Scan for the cell matching the given text and deliver its (x, y) coordinate at center. 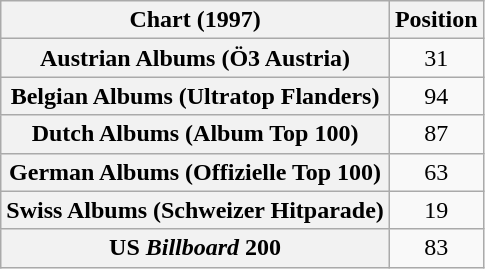
Position (436, 20)
87 (436, 134)
Belgian Albums (Ultratop Flanders) (196, 96)
83 (436, 248)
US Billboard 200 (196, 248)
German Albums (Offizielle Top 100) (196, 172)
94 (436, 96)
31 (436, 58)
19 (436, 210)
Chart (1997) (196, 20)
Swiss Albums (Schweizer Hitparade) (196, 210)
Austrian Albums (Ö3 Austria) (196, 58)
Dutch Albums (Album Top 100) (196, 134)
63 (436, 172)
